Detect which cell encompasses the target text, then output its (x, y) center coordinate. 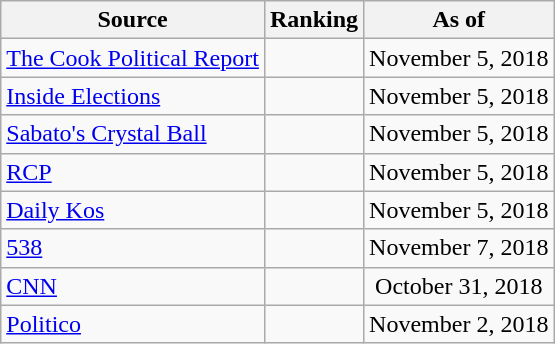
November 7, 2018 (459, 248)
538 (133, 248)
CNN (133, 286)
RCP (133, 172)
Daily Kos (133, 210)
Sabato's Crystal Ball (133, 134)
As of (459, 20)
November 2, 2018 (459, 324)
Inside Elections (133, 96)
Ranking (314, 20)
October 31, 2018 (459, 286)
Politico (133, 324)
Source (133, 20)
The Cook Political Report (133, 58)
